Return (X, Y) of the center of cell containing provided text 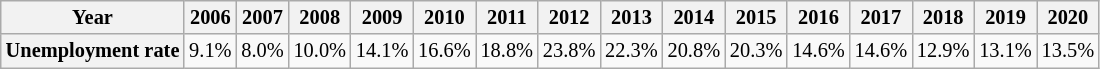
2020 (1068, 17)
18.8% (507, 51)
Unemployment rate (93, 51)
13.5% (1068, 51)
2011 (507, 17)
Year (93, 17)
2015 (756, 17)
14.1% (382, 51)
2013 (631, 17)
20.8% (694, 51)
22.3% (631, 51)
23.8% (569, 51)
2014 (694, 17)
2018 (943, 17)
10.0% (320, 51)
20.3% (756, 51)
9.1% (210, 51)
2019 (1005, 17)
2007 (262, 17)
2012 (569, 17)
2017 (881, 17)
2009 (382, 17)
16.6% (444, 51)
2010 (444, 17)
2008 (320, 17)
8.0% (262, 51)
12.9% (943, 51)
2016 (818, 17)
13.1% (1005, 51)
2006 (210, 17)
